Output the (X, Y) coordinate of the center of the cell containing the given text.  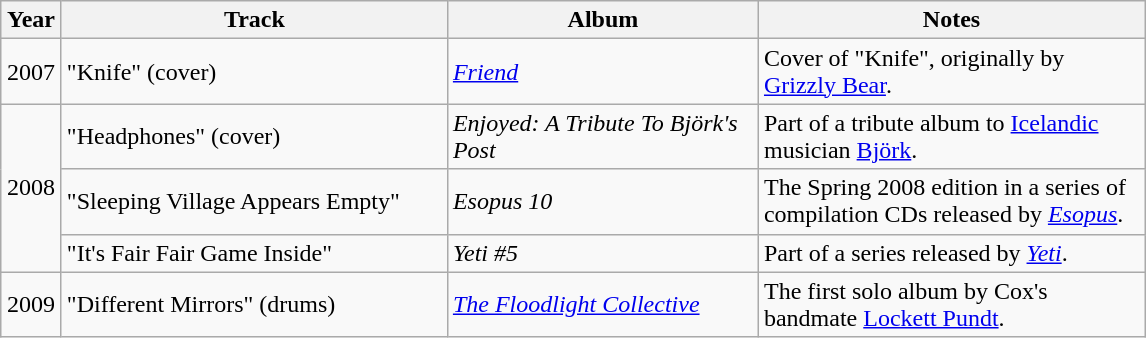
Friend (602, 72)
Track (254, 20)
Year (32, 20)
Part of a series released by Yeti. (951, 253)
Album (602, 20)
Cover of "Knife", originally by Grizzly Bear. (951, 72)
The first solo album by Cox's bandmate Lockett Pundt. (951, 304)
The Spring 2008 edition in a series of compilation CDs released by Esopus. (951, 202)
Esopus 10 (602, 202)
Enjoyed: A Tribute To Björk's Post (602, 136)
The Floodlight Collective (602, 304)
"Sleeping Village Appears Empty" (254, 202)
"Headphones" (cover) (254, 136)
"Different Mirrors" (drums) (254, 304)
"Knife" (cover) (254, 72)
Part of a tribute album to Icelandic musician Björk. (951, 136)
2008 (32, 188)
2009 (32, 304)
2007 (32, 72)
"It's Fair Fair Game Inside" (254, 253)
Yeti #5 (602, 253)
Notes (951, 20)
